Return the [X, Y] coordinate for the center point of the cell that contains the specified text.  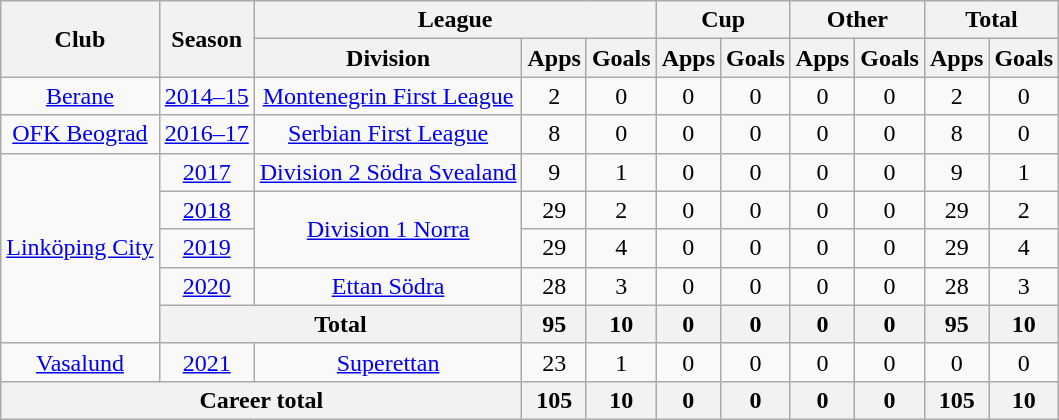
Ettan Södra [388, 286]
Career total [262, 400]
Linköping City [80, 248]
2017 [206, 172]
2016–17 [206, 134]
Serbian First League [388, 134]
Other [857, 20]
2019 [206, 248]
Division 1 Norra [388, 229]
2021 [206, 362]
Division 2 Södra Svealand [388, 172]
Season [206, 39]
Berane [80, 96]
Montenegrin First League [388, 96]
23 [554, 362]
OFK Beograd [80, 134]
Vasalund [80, 362]
Superettan [388, 362]
Division [388, 58]
Cup [723, 20]
League [455, 20]
2018 [206, 210]
Club [80, 39]
2014–15 [206, 96]
2020 [206, 286]
